Return the (X, Y) coordinate for the center point of the cell that contains the specified text.  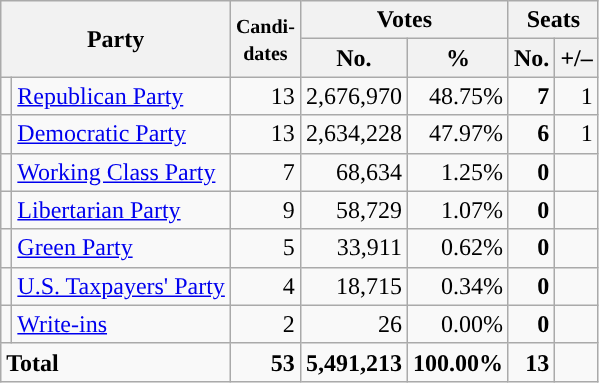
58,729 (354, 210)
0.62% (458, 248)
5 (265, 248)
100.00% (458, 362)
Democratic Party (122, 134)
47.97% (458, 134)
2,676,970 (354, 96)
Write-ins (122, 324)
Libertarian Party (122, 210)
26 (354, 324)
+/– (576, 58)
9 (265, 210)
48.75% (458, 96)
1.07% (458, 210)
% (458, 58)
0.34% (458, 286)
2,634,228 (354, 134)
53 (265, 362)
Votes (404, 20)
Seats (553, 20)
0.00% (458, 324)
68,634 (354, 172)
Candi-dates (265, 39)
Green Party (122, 248)
4 (265, 286)
Republican Party (122, 96)
18,715 (354, 286)
5,491,213 (354, 362)
33,911 (354, 248)
Working Class Party (122, 172)
Party (116, 39)
Total (116, 362)
1.25% (458, 172)
U.S. Taxpayers' Party (122, 286)
6 (531, 134)
2 (265, 324)
